Extract the (x, y) coordinate from the center of the cell holding the provided text.  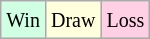
Loss (126, 20)
Win (24, 20)
Draw (72, 20)
